Capture the cell that displays the provided text and extract its (X, Y) central coordinate. 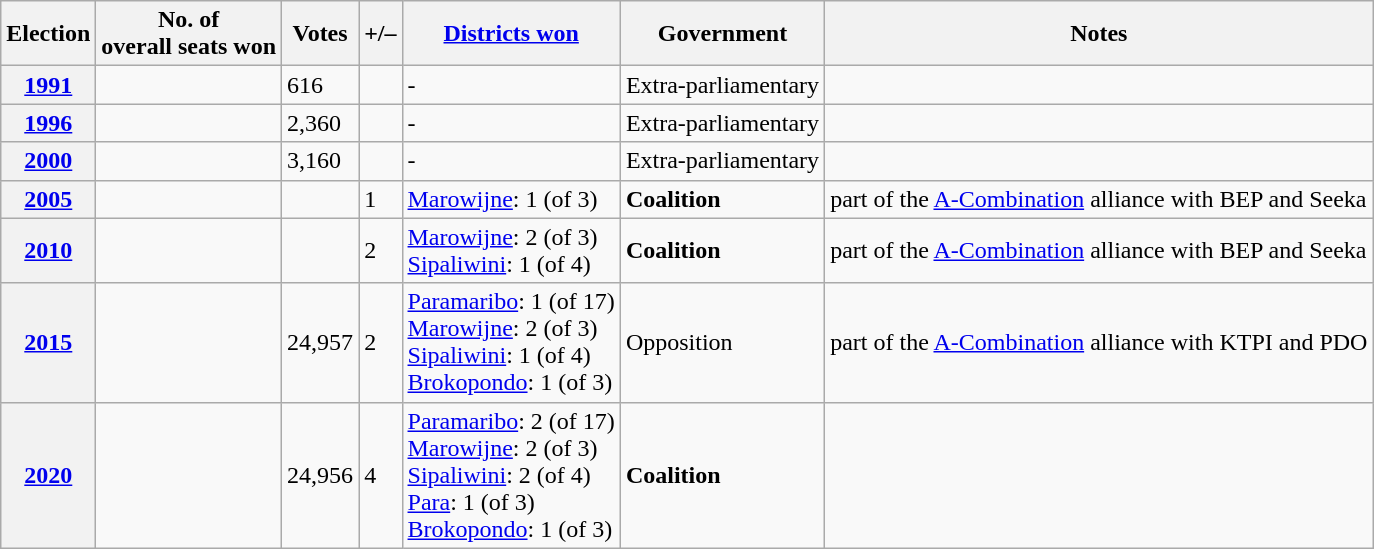
Paramaribo: 2 (of 17)Marowijne: 2 (of 3)Sipaliwini: 2 (of 4)Para: 1 (of 3)Brokopondo: 1 (of 3) (511, 475)
Districts won (511, 34)
1991 (48, 85)
616 (320, 85)
2015 (48, 342)
4 (380, 475)
2000 (48, 161)
2020 (48, 475)
Marowijne: 2 (of 3)Sipaliwini: 1 (of 4) (511, 250)
Election (48, 34)
+/– (380, 34)
24,956 (320, 475)
3,160 (320, 161)
Paramaribo: 1 (of 17)Marowijne: 2 (of 3)Sipaliwini: 1 (of 4)Brokopondo: 1 (of 3) (511, 342)
24,957 (320, 342)
part of the A-Combination alliance with KTPI and PDO (1099, 342)
Marowijne: 1 (of 3) (511, 199)
Votes (320, 34)
Notes (1099, 34)
Government (722, 34)
2,360 (320, 123)
Opposition (722, 342)
2010 (48, 250)
1 (380, 199)
No. ofoverall seats won (189, 34)
2005 (48, 199)
1996 (48, 123)
